Determine the [X, Y] coordinate at the center of the cell enclosing the given text.  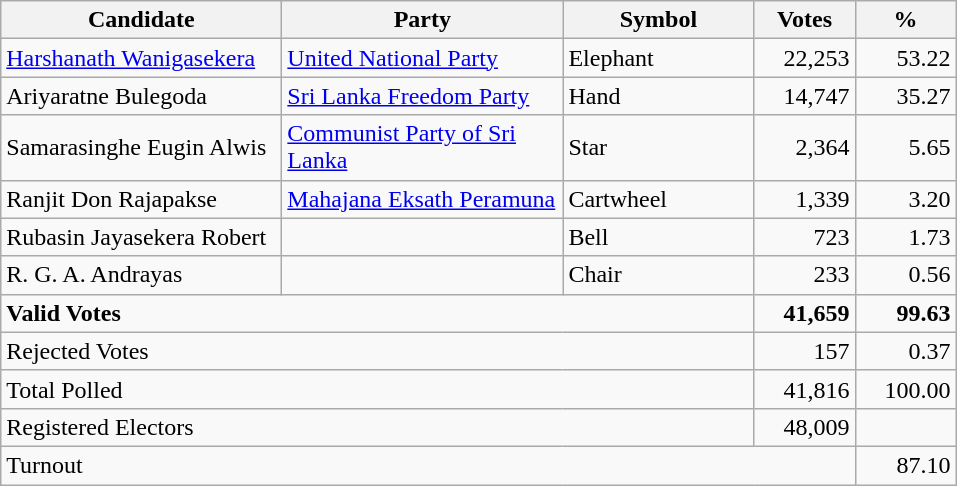
Turnout [428, 465]
Sri Lanka Freedom Party [422, 96]
2,364 [804, 148]
Chair [658, 275]
87.10 [906, 465]
Hand [658, 96]
Star [658, 148]
723 [804, 237]
48,009 [804, 427]
Symbol [658, 20]
1,339 [804, 199]
R. G. A. Andrayas [142, 275]
Party [422, 20]
41,659 [804, 313]
99.63 [906, 313]
3.20 [906, 199]
Rejected Votes [378, 351]
Bell [658, 237]
53.22 [906, 58]
Registered Electors [378, 427]
41,816 [804, 389]
0.56 [906, 275]
22,253 [804, 58]
Harshanath Wanigasekera [142, 58]
Communist Party of Sri Lanka [422, 148]
% [906, 20]
Cartwheel [658, 199]
Mahajana Eksath Peramuna [422, 199]
157 [804, 351]
United National Party [422, 58]
14,747 [804, 96]
100.00 [906, 389]
1.73 [906, 237]
35.27 [906, 96]
Rubasin Jayasekera Robert [142, 237]
0.37 [906, 351]
5.65 [906, 148]
Ariyaratne Bulegoda [142, 96]
Valid Votes [378, 313]
Elephant [658, 58]
Samarasinghe Eugin Alwis [142, 148]
Candidate [142, 20]
Ranjit Don Rajapakse [142, 199]
Total Polled [378, 389]
233 [804, 275]
Votes [804, 20]
